Provide the (x, y) coordinate of the cell's center where the given text is located.  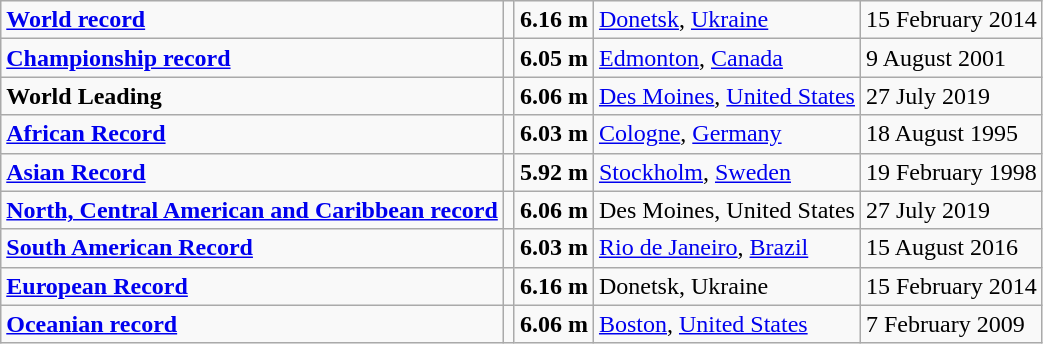
19 February 1998 (951, 172)
World Leading (252, 96)
Cologne, Germany (726, 134)
15 August 2016 (951, 248)
Edmonton, Canada (726, 58)
European Record (252, 286)
Boston, United States (726, 324)
5.92 m (554, 172)
Oceanian record (252, 324)
World record (252, 20)
9 August 2001 (951, 58)
South American Record (252, 248)
Stockholm, Sweden (726, 172)
African Record (252, 134)
18 August 1995 (951, 134)
7 February 2009 (951, 324)
Championship record (252, 58)
Asian Record (252, 172)
Rio de Janeiro, Brazil (726, 248)
North, Central American and Caribbean record (252, 210)
6.05 m (554, 58)
